Determine the [X, Y] coordinate at the center of the cell enclosing the given text.  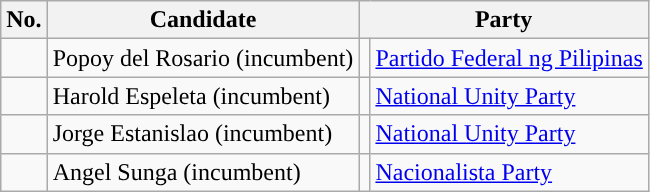
Harold Espeleta (incumbent) [203, 96]
Nacionalista Party [509, 172]
Popoy del Rosario (incumbent) [203, 58]
Party [504, 20]
Angel Sunga (incumbent) [203, 172]
Jorge Estanislao (incumbent) [203, 134]
No. [24, 20]
Partido Federal ng Pilipinas [509, 58]
Candidate [203, 20]
